Return the (x, y) coordinate for the center point of the cell that contains the specified text.  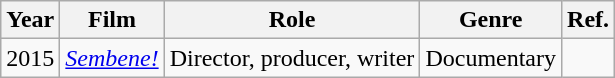
Film (112, 20)
Genre (491, 20)
Role (292, 20)
Documentary (491, 58)
Sembene! (112, 58)
2015 (30, 58)
Director, producer, writer (292, 58)
Year (30, 20)
Ref. (588, 20)
